Output the [x, y] coordinate of the center of the cell containing the given text.  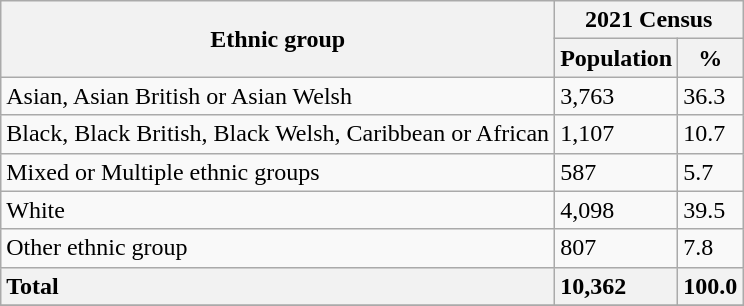
Population [616, 58]
36.3 [710, 96]
White [278, 210]
5.7 [710, 172]
807 [616, 248]
4,098 [616, 210]
Asian, Asian British or Asian Welsh [278, 96]
Ethnic group [278, 39]
2021 Census [649, 20]
Black, Black British, Black Welsh, Caribbean or African [278, 134]
1,107 [616, 134]
10,362 [616, 286]
% [710, 58]
587 [616, 172]
Mixed or Multiple ethnic groups [278, 172]
100.0 [710, 286]
10.7 [710, 134]
Total [278, 286]
39.5 [710, 210]
Other ethnic group [278, 248]
7.8 [710, 248]
3,763 [616, 96]
